Pinpoint the cell where the given text exists, returning its [x, y] midpoint coordinate. 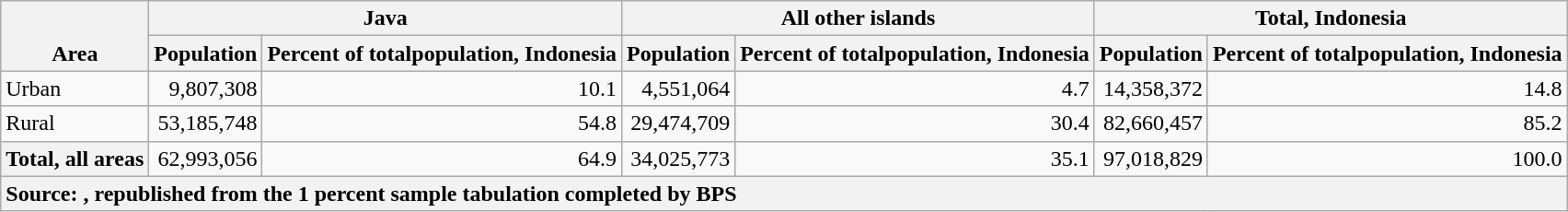
10.1 [442, 88]
Rural [75, 124]
Java [386, 18]
9,807,308 [206, 88]
35.1 [915, 159]
Area [75, 36]
14.8 [1388, 88]
14,358,372 [1150, 88]
82,660,457 [1150, 124]
Total, all areas [75, 159]
30.4 [915, 124]
4,551,064 [679, 88]
100.0 [1388, 159]
62,993,056 [206, 159]
4.7 [915, 88]
53,185,748 [206, 124]
34,025,773 [679, 159]
Source: , republished from the 1 percent sample tabulation completed by BPS [784, 194]
64.9 [442, 159]
All other islands [859, 18]
Urban [75, 88]
54.8 [442, 124]
97,018,829 [1150, 159]
85.2 [1388, 124]
Total, Indonesia [1331, 18]
29,474,709 [679, 124]
